Find where the given text appears and provide that cell's center as [x, y] coordinate. 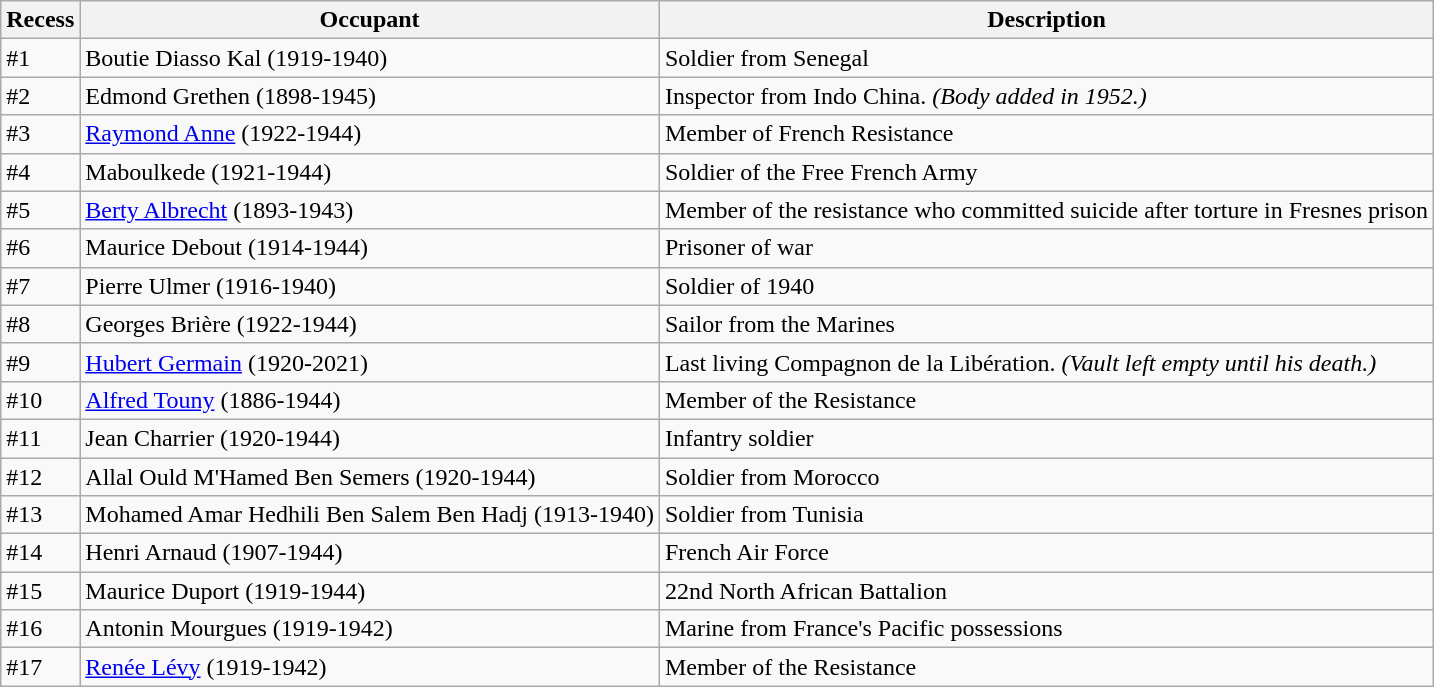
#1 [40, 58]
#9 [40, 362]
Soldier of 1940 [1046, 286]
Berty Albrecht (1893-1943) [370, 210]
#11 [40, 438]
#17 [40, 667]
Occupant [370, 20]
Mohamed Amar Hedhili Ben Salem Ben Hadj (1913-1940) [370, 515]
Infantry soldier [1046, 438]
Boutie Diasso Kal (1919-1940) [370, 58]
Soldier from Senegal [1046, 58]
Soldier of the Free French Army [1046, 172]
Last living Compagnon de la Libération. (Vault left empty until his death.) [1046, 362]
#15 [40, 591]
Description [1046, 20]
#12 [40, 477]
#10 [40, 400]
22nd North African Battalion [1046, 591]
Member of the resistance who committed suicide after torture in Fresnes prison [1046, 210]
#13 [40, 515]
#4 [40, 172]
Recess [40, 20]
Soldier from Morocco [1046, 477]
Jean Charrier (1920-1944) [370, 438]
Member of French Resistance [1046, 134]
Hubert Germain (1920-2021) [370, 362]
Raymond Anne (1922-1944) [370, 134]
Renée Lévy (1919-1942) [370, 667]
#16 [40, 629]
#8 [40, 324]
Antonin Mourgues (1919-1942) [370, 629]
#3 [40, 134]
Maboulkede (1921-1944) [370, 172]
Sailor from the Marines [1046, 324]
Henri Arnaud (1907-1944) [370, 553]
#6 [40, 248]
Marine from France's Pacific possessions [1046, 629]
Maurice Debout (1914-1944) [370, 248]
Alfred Touny (1886-1944) [370, 400]
Soldier from Tunisia [1046, 515]
French Air Force [1046, 553]
#7 [40, 286]
Prisoner of war [1046, 248]
#14 [40, 553]
Edmond Grethen (1898-1945) [370, 96]
Inspector from Indo China. (Body added in 1952.) [1046, 96]
Pierre Ulmer (1916-1940) [370, 286]
#2 [40, 96]
Allal Ould M'Hamed Ben Semers (1920-1944) [370, 477]
Maurice Duport (1919-1944) [370, 591]
#5 [40, 210]
Georges Brière (1922-1944) [370, 324]
